Extract the [X, Y] coordinate from the center of the cell holding the provided text.  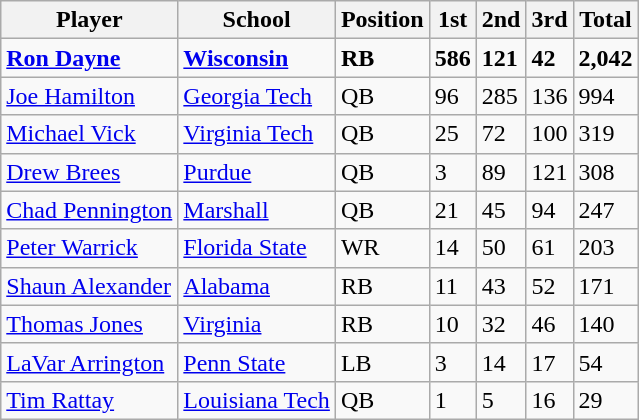
5 [501, 400]
Total [606, 20]
Drew Brees [90, 172]
Louisiana Tech [257, 400]
2nd [501, 20]
171 [606, 286]
308 [606, 172]
Georgia Tech [257, 96]
42 [550, 58]
Florida State [257, 248]
Thomas Jones [90, 324]
LaVar Arrington [90, 362]
319 [606, 134]
136 [550, 96]
43 [501, 286]
Virginia [257, 324]
100 [550, 134]
Purdue [257, 172]
LB [382, 362]
994 [606, 96]
52 [550, 286]
140 [606, 324]
96 [452, 96]
46 [550, 324]
Alabama [257, 286]
285 [501, 96]
32 [501, 324]
Marshall [257, 210]
50 [501, 248]
Wisconsin [257, 58]
Chad Pennington [90, 210]
3rd [550, 20]
16 [550, 400]
School [257, 20]
Virginia Tech [257, 134]
29 [606, 400]
21 [452, 210]
586 [452, 58]
1st [452, 20]
25 [452, 134]
17 [550, 362]
Penn State [257, 362]
61 [550, 248]
247 [606, 210]
89 [501, 172]
72 [501, 134]
Player [90, 20]
Tim Rattay [90, 400]
10 [452, 324]
Position [382, 20]
Michael Vick [90, 134]
1 [452, 400]
2,042 [606, 58]
45 [501, 210]
WR [382, 248]
203 [606, 248]
Joe Hamilton [90, 96]
11 [452, 286]
94 [550, 210]
54 [606, 362]
Ron Dayne [90, 58]
Peter Warrick [90, 248]
Shaun Alexander [90, 286]
